For the text-containing cell, return its midpoint in (x, y) coordinate format. 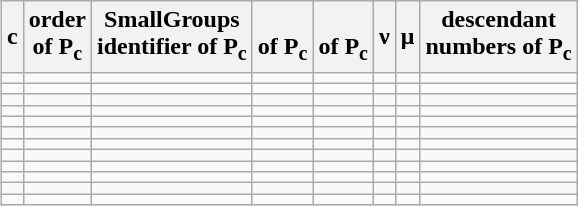
SmallGroups identifier of Pc (172, 36)
descendant numbers of Pc (498, 36)
order of Pc (57, 36)
μ (408, 36)
ν (384, 36)
c (12, 36)
